From the cell containing the given text, extract its center point as [X, Y] coordinate. 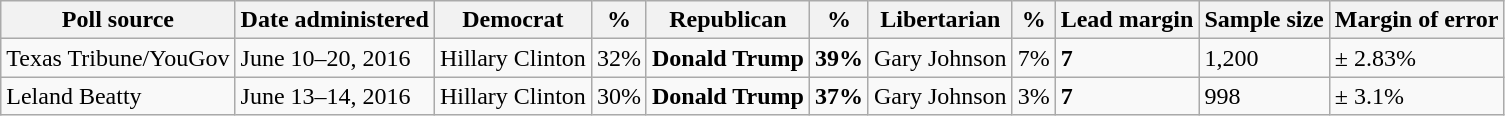
Republican [728, 20]
June 13–14, 2016 [334, 96]
Libertarian [940, 20]
± 3.1% [1416, 96]
Texas Tribune/YouGov [118, 58]
Poll source [118, 20]
998 [1264, 96]
39% [838, 58]
37% [838, 96]
3% [1034, 96]
30% [618, 96]
Democrat [512, 20]
7% [1034, 58]
32% [618, 58]
Margin of error [1416, 20]
1,200 [1264, 58]
Leland Beatty [118, 96]
± 2.83% [1416, 58]
Date administered [334, 20]
June 10–20, 2016 [334, 58]
Sample size [1264, 20]
Lead margin [1127, 20]
